Return the (X, Y) coordinate for the center point of the cell that contains the specified text.  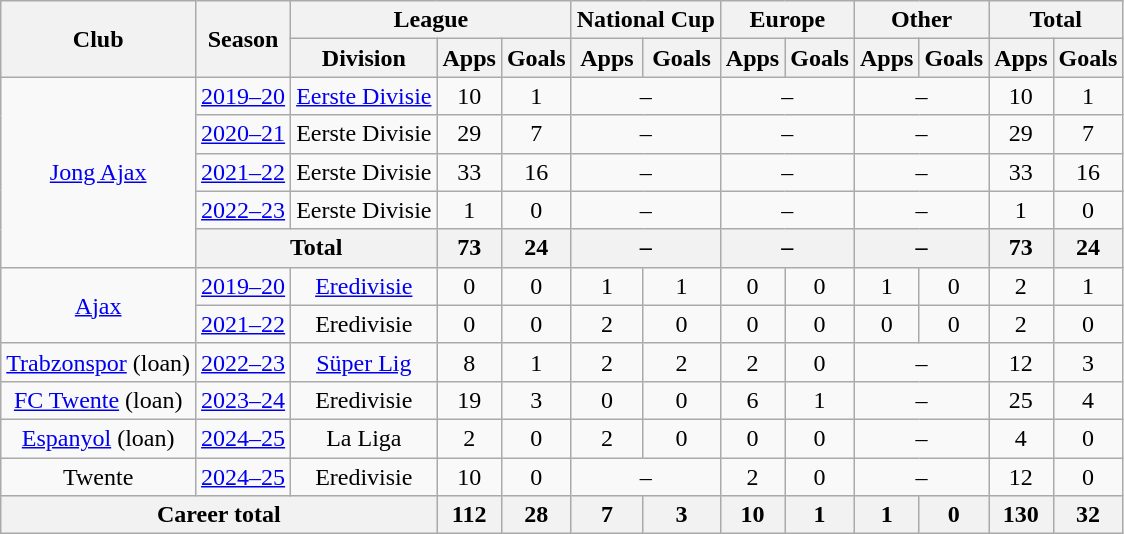
32 (1088, 515)
2020–21 (244, 134)
La Liga (364, 438)
League (432, 20)
2023–24 (244, 400)
6 (752, 400)
Career total (219, 515)
19 (469, 400)
Europe (787, 20)
130 (1021, 515)
Espanyol (loan) (98, 438)
National Cup (646, 20)
Jong Ajax (98, 172)
Other (921, 20)
8 (469, 362)
25 (1021, 400)
Ajax (98, 305)
112 (469, 515)
28 (536, 515)
Division (364, 58)
Season (244, 39)
Club (98, 39)
Twente (98, 477)
Süper Lig (364, 362)
Trabzonspor (loan) (98, 362)
FC Twente (loan) (98, 400)
